Return (x, y) of the center of cell containing provided text 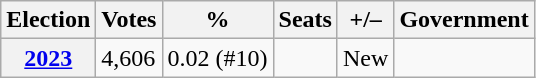
Seats (305, 20)
Government (464, 20)
0.02 (#10) (218, 58)
Votes (129, 20)
Election (48, 20)
New (365, 58)
4,606 (129, 58)
+/– (365, 20)
2023 (48, 58)
% (218, 20)
